Provide the [x, y] coordinate of the cell's center where the given text is located.  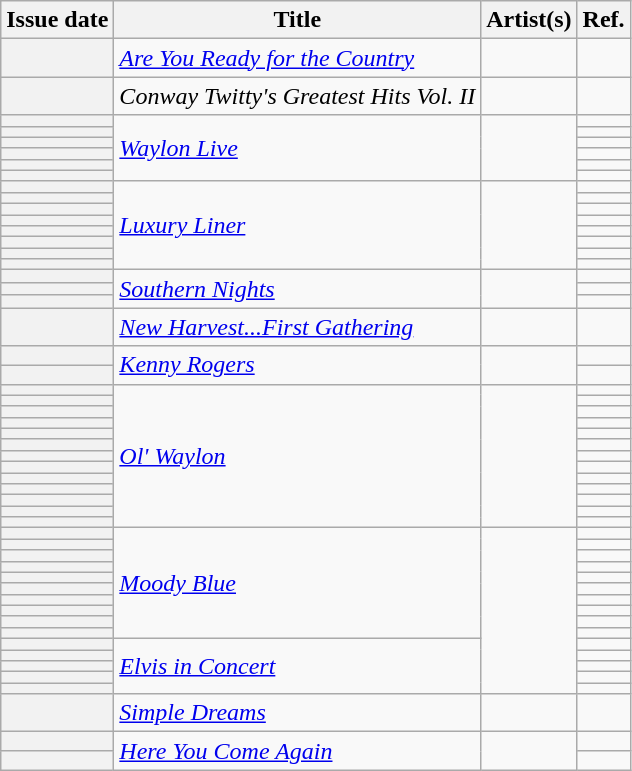
Simple Dreams [298, 713]
Are You Ready for the Country [298, 58]
Conway Twitty's Greatest Hits Vol. II [298, 96]
Title [298, 20]
Elvis in Concert [298, 666]
Here You Come Again [298, 751]
Moody Blue [298, 584]
Waylon Live [298, 148]
Southern Nights [298, 289]
Ref. [604, 20]
Kenny Rogers [298, 365]
New Harvest...First Gathering [298, 327]
Artist(s) [529, 20]
Issue date [58, 20]
Luxury Liner [298, 225]
Ol' Waylon [298, 456]
